Pinpoint the cell where the given text exists, returning its [X, Y] midpoint coordinate. 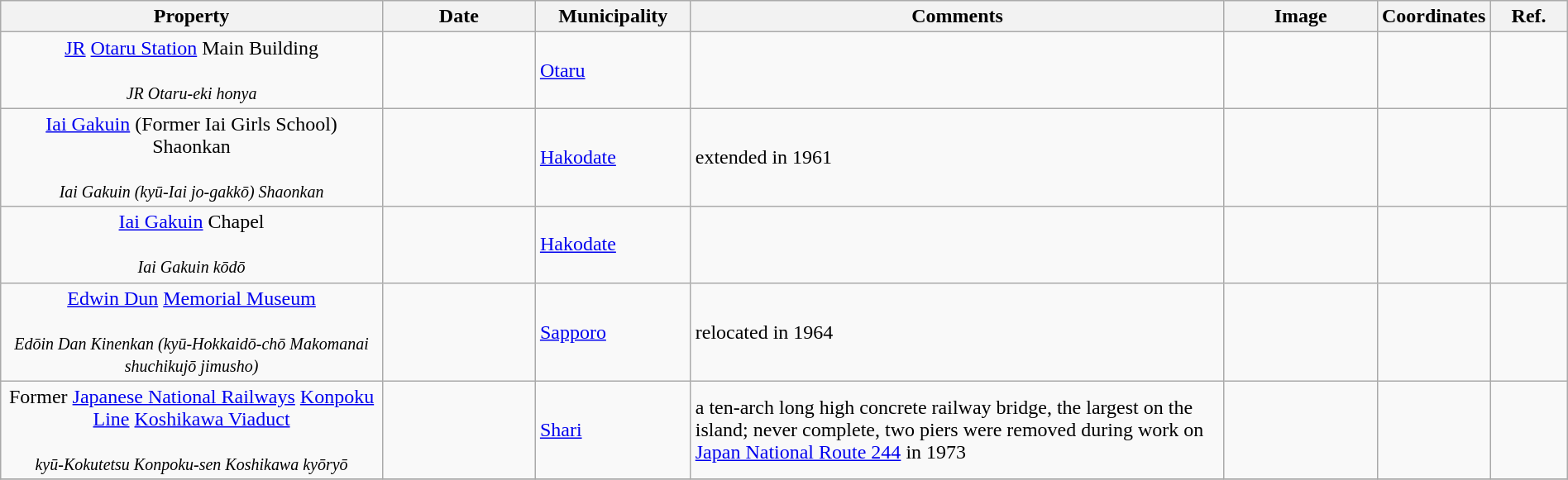
Iai Gakuin ChapelIai Gakuin kōdō [192, 245]
Date [458, 17]
Image [1301, 17]
Former Japanese National Railways Konpoku Line Koshikawa Viaductkyū-Kokutetsu Konpoku-sen Koshikawa kyōryō [192, 430]
Comments [958, 17]
Property [192, 17]
Ref. [1528, 17]
JR Otaru Station Main BuildingJR Otaru-eki honya [192, 70]
Edwin Dun Memorial MuseumEdōin Dan Kinenkan (kyū-Hokkaidō-chō Makomanai shuchikujō jimusho) [192, 332]
Coordinates [1433, 17]
Sapporo [613, 332]
extended in 1961 [958, 157]
Shari [613, 430]
relocated in 1964 [958, 332]
Iai Gakuin (Former Iai Girls School) ShaonkanIai Gakuin (kyū-Iai jo-gakkō) Shaonkan [192, 157]
Municipality [613, 17]
Otaru [613, 70]
